For the text-containing cell, return its midpoint in (X, Y) coordinate format. 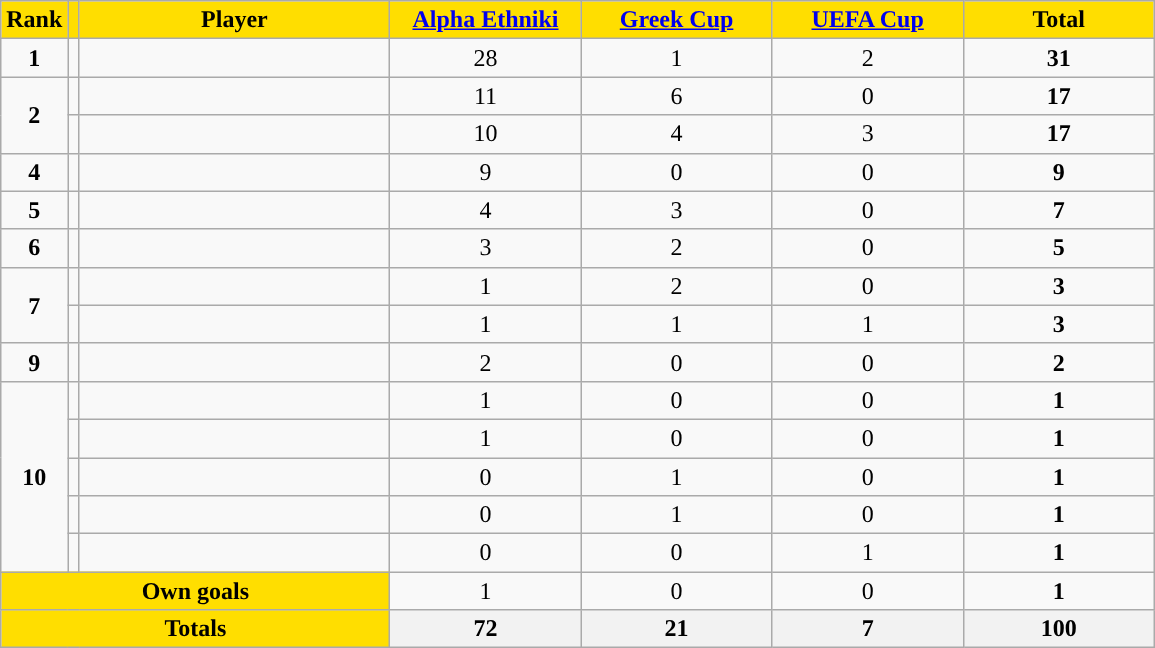
Player (234, 20)
Alpha Ethniki (486, 20)
Rank (34, 20)
31 (1058, 58)
Greek Cup (676, 20)
28 (486, 58)
Totals (196, 629)
UEFA Cup (868, 20)
72 (486, 629)
21 (676, 629)
100 (1058, 629)
Own goals (196, 591)
Total (1058, 20)
11 (486, 96)
